Return the (X, Y) coordinate for the center point of the cell that contains the specified text.  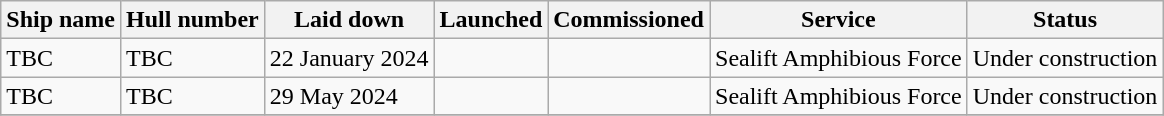
Commissioned (629, 20)
Launched (491, 20)
Service (839, 20)
29 May 2024 (349, 96)
Hull number (193, 20)
Ship name (61, 20)
22 January 2024 (349, 58)
Status (1065, 20)
Laid down (349, 20)
